Extract the [x, y] coordinate from the center of the cell holding the provided text.  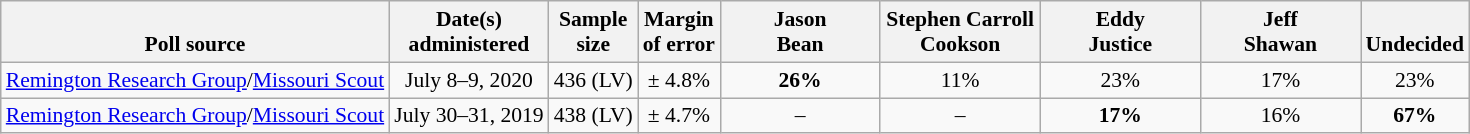
Undecided [1414, 32]
± 4.7% [679, 116]
EddyJustice [1120, 32]
438 (LV) [594, 116]
67% [1414, 116]
July 8–9, 2020 [468, 80]
436 (LV) [594, 80]
Stephen CarrollCookson [960, 32]
Poll source [195, 32]
26% [800, 80]
JasonBean [800, 32]
July 30–31, 2019 [468, 116]
Date(s)administered [468, 32]
Samplesize [594, 32]
11% [960, 80]
JeffShawan [1280, 32]
Marginof error [679, 32]
16% [1280, 116]
± 4.8% [679, 80]
